Determine the (x, y) coordinate at the center of the cell enclosing the given text.  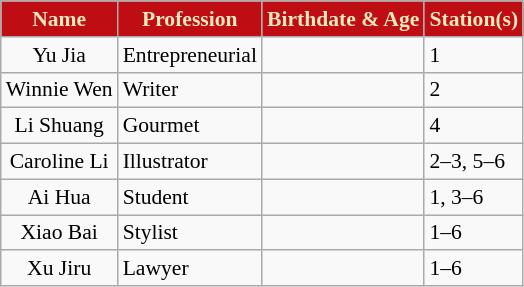
Li Shuang (60, 126)
4 (474, 126)
2–3, 5–6 (474, 162)
Entrepreneurial (190, 55)
Yu Jia (60, 55)
Profession (190, 19)
Lawyer (190, 269)
1, 3–6 (474, 197)
Writer (190, 90)
1 (474, 55)
Birthdate & Age (343, 19)
Name (60, 19)
Xu Jiru (60, 269)
Gourmet (190, 126)
Winnie Wen (60, 90)
Illustrator (190, 162)
Caroline Li (60, 162)
Student (190, 197)
Station(s) (474, 19)
2 (474, 90)
Xiao Bai (60, 233)
Ai Hua (60, 197)
Stylist (190, 233)
